Scan for the cell matching the given text and deliver its [x, y] coordinate at center. 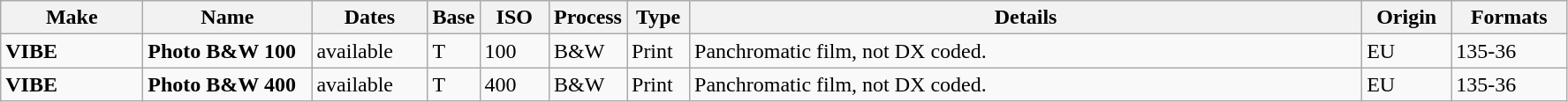
Make [72, 18]
400 [514, 84]
Dates [369, 18]
100 [514, 51]
Process [588, 18]
ISO [514, 18]
Photo B&W 400 [228, 84]
Origin [1406, 18]
Name [228, 18]
Type [659, 18]
Base [454, 18]
Formats [1509, 18]
Details [1026, 18]
Photo B&W 100 [228, 51]
